Scan for the cell matching the given text and deliver its [X, Y] coordinate at center. 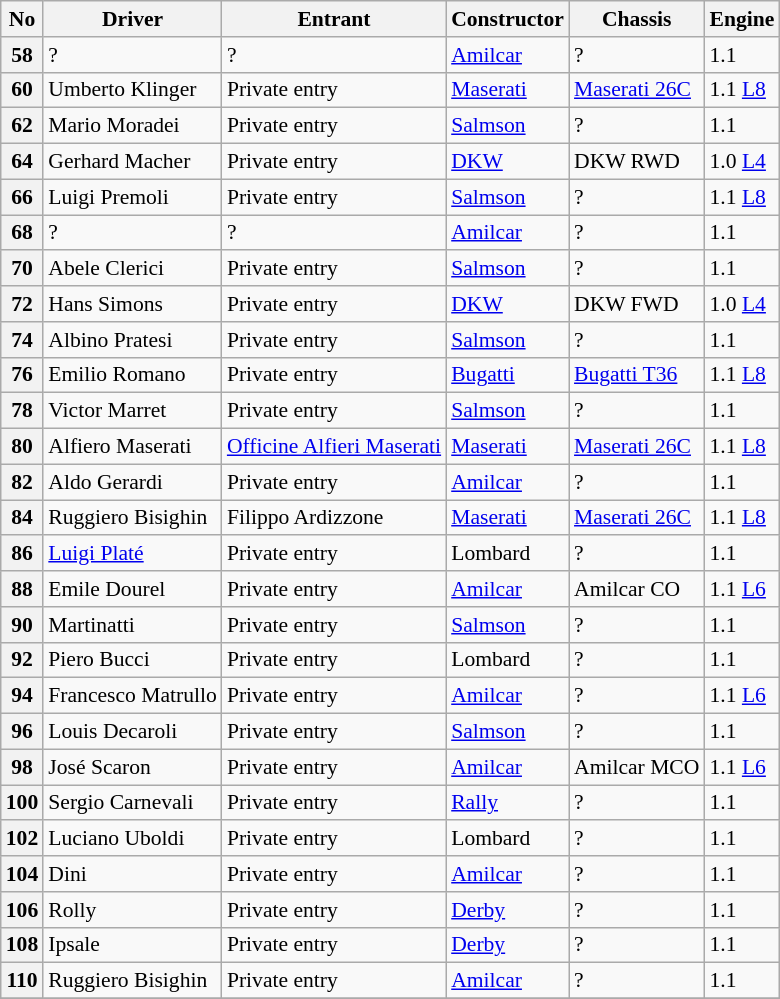
102 [22, 839]
86 [22, 554]
DKW FWD [636, 304]
DKW RWD [636, 162]
Entrant [334, 19]
Gerhard Macher [132, 162]
64 [22, 162]
104 [22, 874]
Alfiero Maserati [132, 447]
Martinatti [132, 625]
94 [22, 696]
98 [22, 767]
Mario Moradei [132, 126]
100 [22, 803]
Aldo Gerardi [132, 482]
82 [22, 482]
58 [22, 55]
Dini [132, 874]
110 [22, 981]
Driver [132, 19]
Emile Dourel [132, 589]
106 [22, 910]
62 [22, 126]
Umberto Klinger [132, 90]
Bugatti [508, 375]
Ipsale [132, 945]
Luigi Platé [132, 554]
Emilio Romano [132, 375]
60 [22, 90]
Constructor [508, 19]
108 [22, 945]
Piero Bucci [132, 660]
Abele Clerici [132, 269]
Chassis [636, 19]
Filippo Ardizzone [334, 518]
Officine Alfieri Maserati [334, 447]
80 [22, 447]
Victor Marret [132, 411]
Rolly [132, 910]
76 [22, 375]
66 [22, 197]
Bugatti T36 [636, 375]
Louis Decaroli [132, 732]
Francesco Matrullo [132, 696]
Luciano Uboldi [132, 839]
José Scaron [132, 767]
96 [22, 732]
70 [22, 269]
Amilcar CO [636, 589]
Sergio Carnevali [132, 803]
Luigi Premoli [132, 197]
Rally [508, 803]
74 [22, 340]
72 [22, 304]
Amilcar MCO [636, 767]
92 [22, 660]
88 [22, 589]
No [22, 19]
78 [22, 411]
90 [22, 625]
Albino Pratesi [132, 340]
84 [22, 518]
Hans Simons [132, 304]
68 [22, 233]
Engine [742, 19]
